Locate the cell with the specified text and output its (x, y) center coordinate. 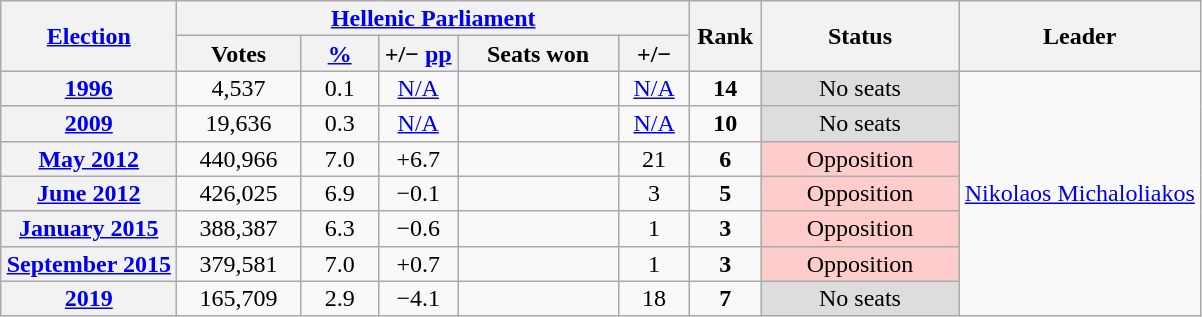
1996 (89, 88)
6.3 (340, 228)
September 2015 (89, 264)
+0.7 (418, 264)
Rank (726, 36)
6 (726, 158)
2009 (89, 124)
+6.7 (418, 158)
+/− pp (418, 54)
21 (654, 158)
440,966 (239, 158)
−0.1 (418, 194)
Status (860, 36)
% (340, 54)
18 (654, 298)
7 (726, 298)
Election (89, 36)
379,581 (239, 264)
Votes (239, 54)
4,537 (239, 88)
6.9 (340, 194)
10 (726, 124)
Nikolaos Michaloliakos (1080, 194)
−0.6 (418, 228)
Seats won (538, 54)
+/− (654, 54)
14 (726, 88)
Hellenic Parliament (434, 18)
165,709 (239, 298)
19,636 (239, 124)
June 2012 (89, 194)
January 2015 (89, 228)
0.1 (340, 88)
2.9 (340, 298)
388,387 (239, 228)
Leader (1080, 36)
426,025 (239, 194)
0.3 (340, 124)
May 2012 (89, 158)
−4.1 (418, 298)
5 (726, 194)
2019 (89, 298)
